Pinpoint the cell where the given text exists, returning its [x, y] midpoint coordinate. 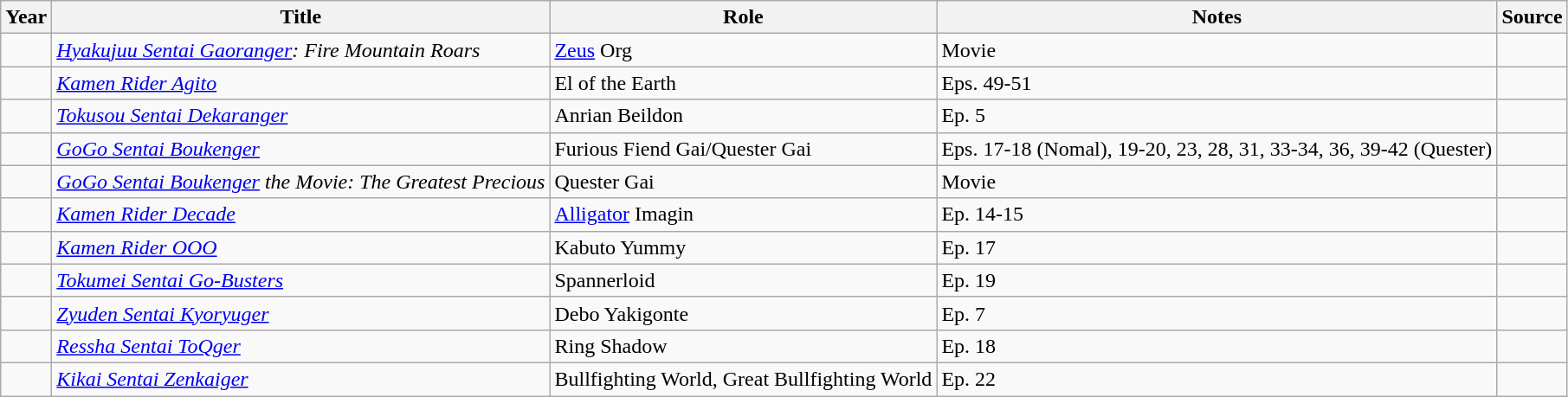
Bullfighting World, Great Bullfighting World [743, 379]
Kamen Rider OOO [301, 247]
Notes [1217, 17]
GoGo Sentai Boukenger the Movie: The Greatest Precious [301, 182]
Debo Yakigonte [743, 313]
Zyuden Sentai Kyoryuger [301, 313]
Spannerloid [743, 280]
Ring Shadow [743, 346]
Ep. 7 [1217, 313]
Ep. 17 [1217, 247]
Kabuto Yummy [743, 247]
Eps. 49-51 [1217, 83]
El of the Earth [743, 83]
Title [301, 17]
Anrian Beildon [743, 116]
Hyakujuu Sentai Gaoranger: Fire Mountain Roars [301, 50]
Eps. 17-18 (Nomal), 19-20, 23, 28, 31, 33-34, 36, 39-42 (Quester) [1217, 149]
Kamen Rider Decade [301, 215]
Quester Gai [743, 182]
Tokusou Sentai Dekaranger [301, 116]
Alligator Imagin [743, 215]
GoGo Sentai Boukenger [301, 149]
Kikai Sentai Zenkaiger [301, 379]
Ep. 22 [1217, 379]
Furious Fiend Gai/Quester Gai [743, 149]
Kamen Rider Agito [301, 83]
Zeus Org [743, 50]
Role [743, 17]
Source [1533, 17]
Ep. 18 [1217, 346]
Ep. 14-15 [1217, 215]
Ressha Sentai ToQger [301, 346]
Ep. 19 [1217, 280]
Tokumei Sentai Go-Busters [301, 280]
Ep. 5 [1217, 116]
Year [26, 17]
